Search for the cell housing the specified text and yield its [X, Y] center coordinate. 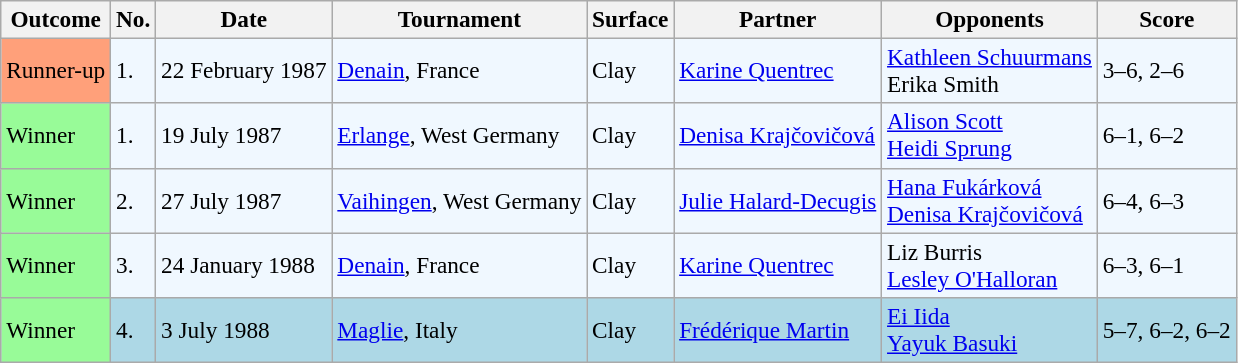
3. [134, 264]
No. [134, 19]
6–1, 6–2 [1166, 136]
Frédérique Martin [778, 330]
Tournament [460, 19]
4. [134, 330]
Denisa Krajčovičová [778, 136]
Runner-up [56, 70]
22 February 1987 [244, 70]
3–6, 2–6 [1166, 70]
Vaihingen, West Germany [460, 200]
Opponents [990, 19]
2. [134, 200]
5–7, 6–2, 6–2 [1166, 330]
Ei Iida Yayuk Basuki [990, 330]
Liz Burris Lesley O'Halloran [990, 264]
Maglie, Italy [460, 330]
27 July 1987 [244, 200]
Date [244, 19]
Kathleen Schuurmans Erika Smith [990, 70]
6–3, 6–1 [1166, 264]
24 January 1988 [244, 264]
6–4, 6–3 [1166, 200]
3 July 1988 [244, 330]
Partner [778, 19]
Outcome [56, 19]
Score [1166, 19]
Julie Halard-Decugis [778, 200]
Erlange, West Germany [460, 136]
Alison Scott Heidi Sprung [990, 136]
19 July 1987 [244, 136]
Hana Fukárková Denisa Krajčovičová [990, 200]
Surface [630, 19]
